For the text-containing cell, return its midpoint in [X, Y] coordinate format. 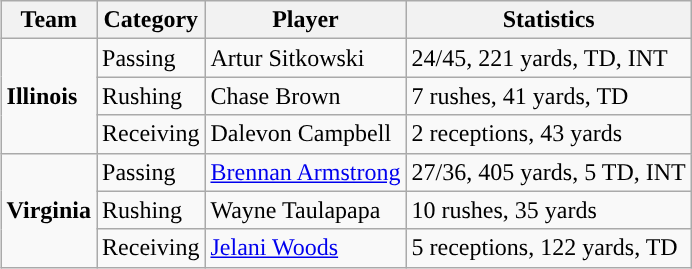
Virginia [49, 210]
Player [306, 20]
Dalevon Campbell [306, 134]
7 rushes, 41 yards, TD [548, 96]
Illinois [49, 96]
Statistics [548, 20]
10 rushes, 35 yards [548, 210]
27/36, 405 yards, 5 TD, INT [548, 172]
5 receptions, 122 yards, TD [548, 248]
Category [151, 20]
Wayne Taulapapa [306, 210]
Brennan Armstrong [306, 172]
Artur Sitkowski [306, 58]
Team [49, 20]
24/45, 221 yards, TD, INT [548, 58]
Jelani Woods [306, 248]
Chase Brown [306, 96]
2 receptions, 43 yards [548, 134]
